Provide the (X, Y) coordinate of the cell's center where the given text is located.  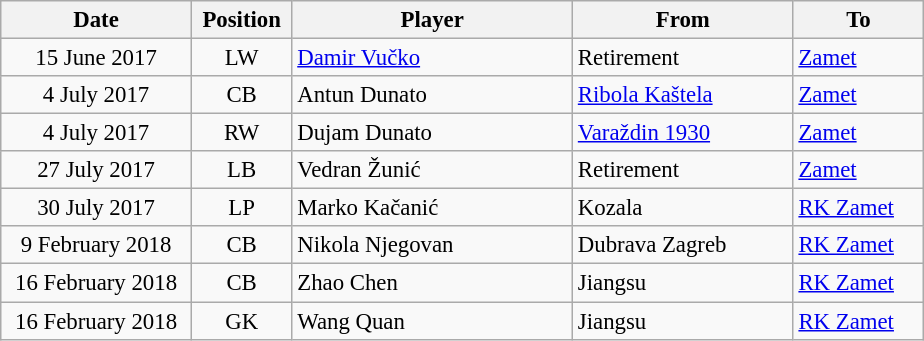
30 July 2017 (96, 208)
Wang Quan (432, 321)
Kozala (684, 208)
Date (96, 20)
Nikola Njegovan (432, 245)
Dujam Dunato (432, 133)
Antun Dunato (432, 95)
LP (242, 208)
Vedran Žunić (432, 170)
Marko Kačanić (432, 208)
RW (242, 133)
From (684, 20)
Damir Vučko (432, 58)
Player (432, 20)
Ribola Kaštela (684, 95)
LW (242, 58)
Position (242, 20)
LB (242, 170)
Varaždin 1930 (684, 133)
15 June 2017 (96, 58)
Dubrava Zagreb (684, 245)
Zhao Chen (432, 283)
27 July 2017 (96, 170)
To (858, 20)
GK (242, 321)
9 February 2018 (96, 245)
